Pinpoint the cell where the given text exists, returning its (X, Y) midpoint coordinate. 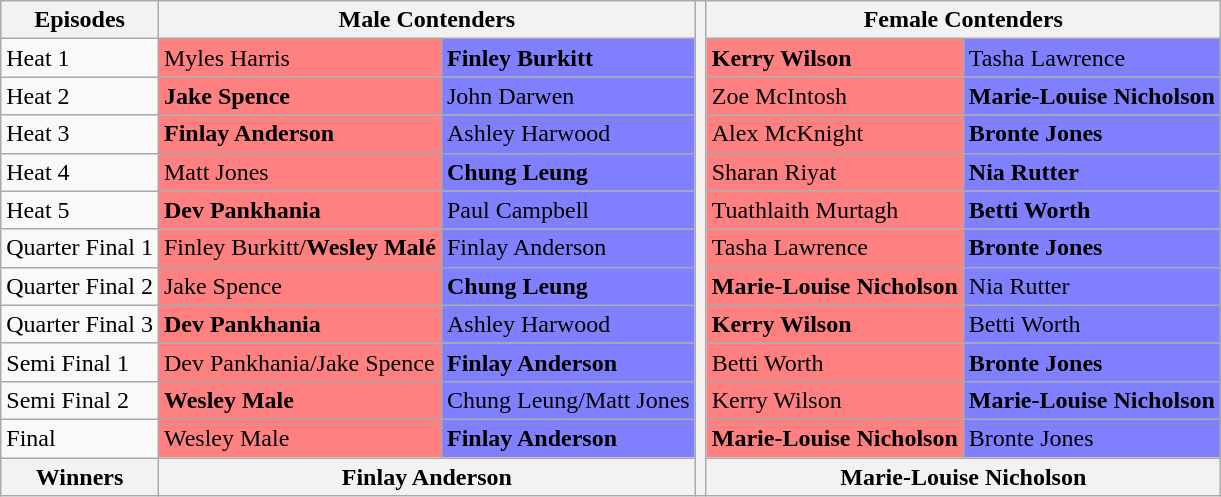
Quarter Final 1 (80, 248)
Zoe McIntosh (834, 96)
Quarter Final 3 (80, 324)
Winners (80, 477)
Paul Campbell (568, 210)
Finley Burkitt/Wesley Malé (300, 248)
Female Contenders (963, 20)
Sharan Riyat (834, 172)
Male Contenders (426, 20)
John Darwen (568, 96)
Heat 1 (80, 58)
Matt Jones (300, 172)
Tuathlaith Murtagh (834, 210)
Myles Harris (300, 58)
Heat 4 (80, 172)
Quarter Final 2 (80, 286)
Finley Burkitt (568, 58)
Final (80, 438)
Heat 2 (80, 96)
Chung Leung/Matt Jones (568, 400)
Alex McKnight (834, 134)
Heat 5 (80, 210)
Episodes (80, 20)
Semi Final 1 (80, 362)
Dev Pankhania/Jake Spence (300, 362)
Heat 3 (80, 134)
Semi Final 2 (80, 400)
